Output the (x, y) coordinate of the center of the cell containing the given text.  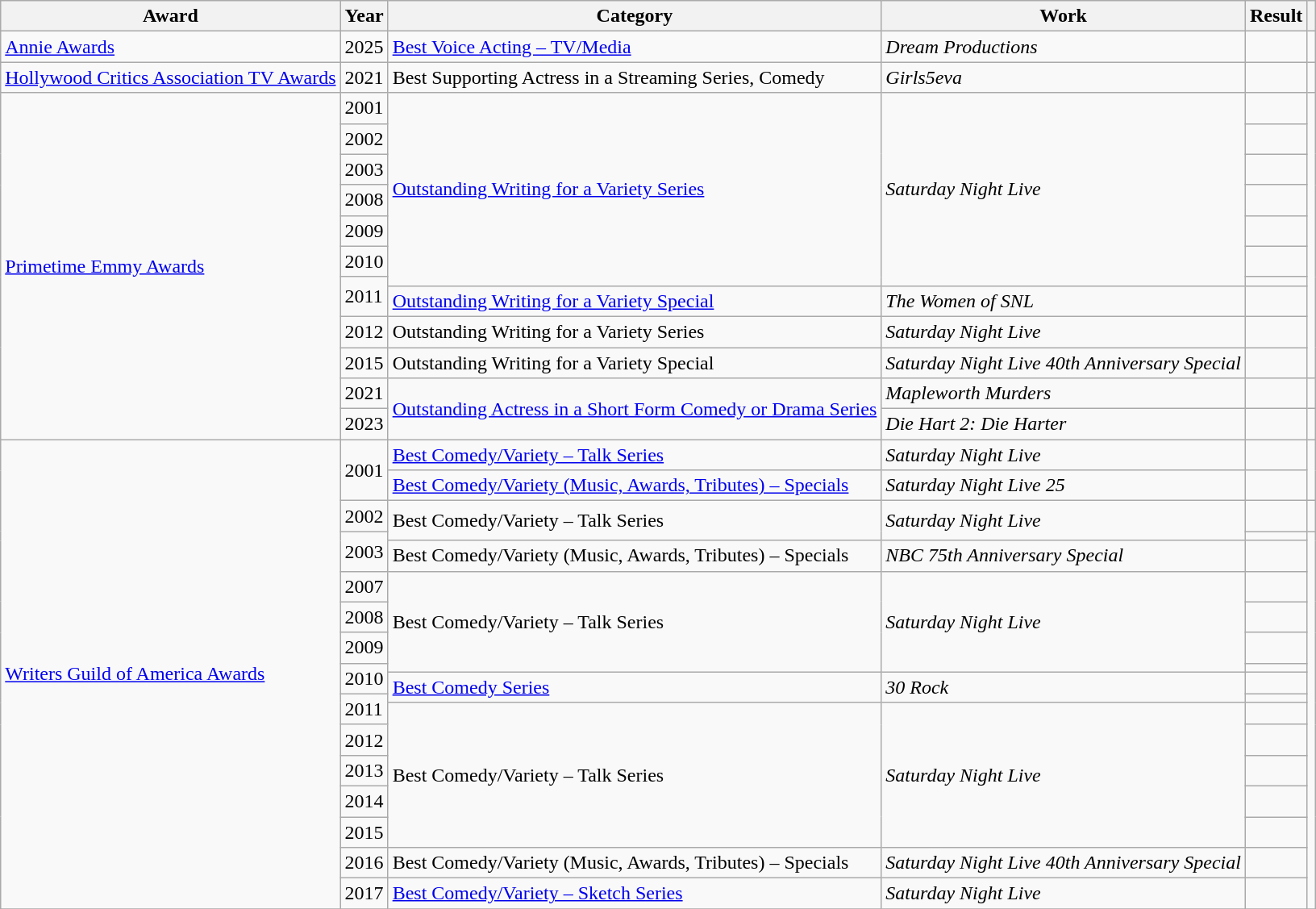
Mapleworth Murders (1064, 394)
2025 (364, 47)
Outstanding Actress in a Short Form Comedy or Drama Series (635, 409)
Dream Productions (1064, 47)
Year (364, 16)
Best Supporting Actress in a Streaming Series, Comedy (635, 77)
2014 (364, 801)
30 Rock (1064, 687)
Best Comedy/Variety – Sketch Series (635, 894)
2016 (364, 863)
The Women of SNL (1064, 301)
2007 (364, 586)
2023 (364, 424)
Award (171, 16)
Primetime Emmy Awards (171, 266)
Saturday Night Live 25 (1064, 486)
NBC 75th Anniversary Special (1064, 556)
Hollywood Critics Association TV Awards (171, 77)
Girls5eva (1064, 77)
Annie Awards (171, 47)
Work (1064, 16)
2013 (364, 770)
Result (1276, 16)
Writers Guild of America Awards (171, 674)
2017 (364, 894)
Category (635, 16)
Die Hart 2: Die Harter (1064, 424)
Best Comedy Series (635, 687)
Best Voice Acting – TV/Media (635, 47)
